Search for the cell housing the specified text and yield its [x, y] center coordinate. 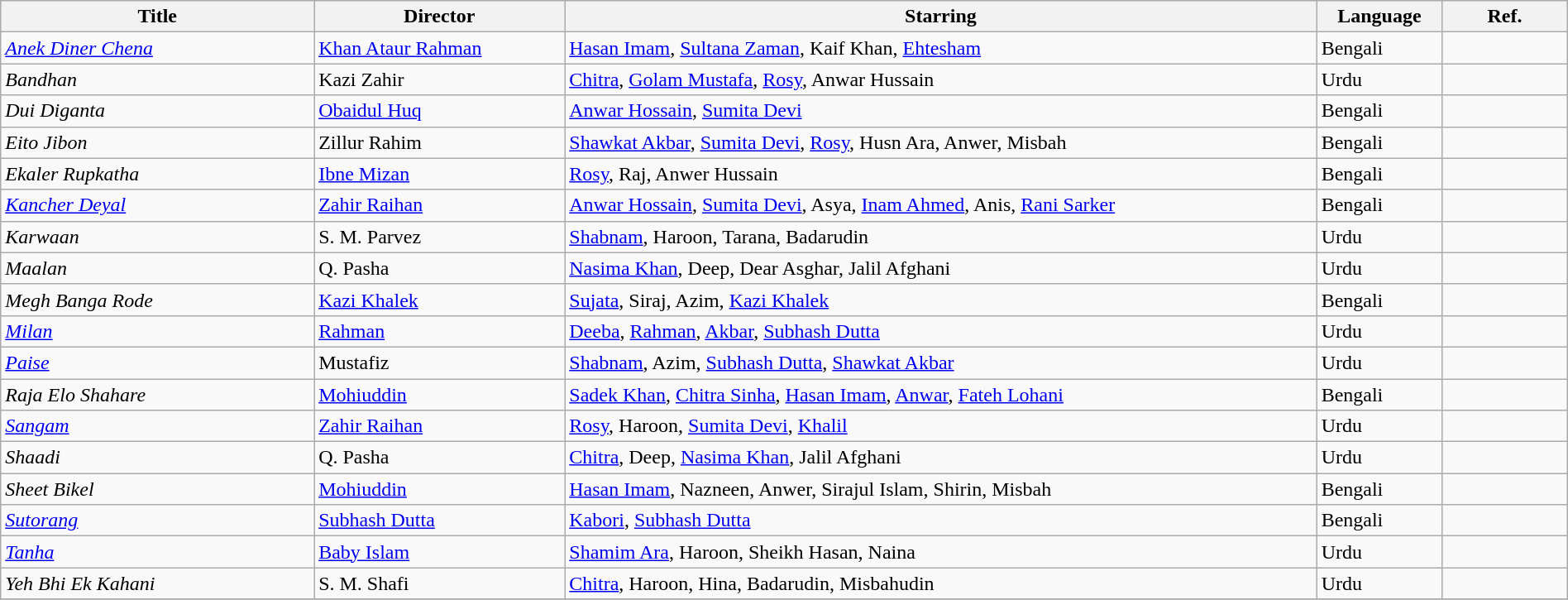
Kazi Khalek [440, 300]
Rahman [440, 331]
Starring [941, 17]
S. M. Shafi [440, 583]
Director [440, 17]
Chitra, Golam Mustafa, Rosy, Anwar Hussain [941, 79]
Tanha [157, 552]
Raja Elo Shahare [157, 395]
Milan [157, 331]
Sujata, Siraj, Azim, Kazi Khalek [941, 300]
Ekaler Rupkatha [157, 174]
Chitra, Deep, Nasima Khan, Jalil Afghani [941, 458]
Nasima Khan, Deep, Dear Asghar, Jalil Afghani [941, 268]
Maalan [157, 268]
Sutorang [157, 521]
Rosy, Raj, Anwer Hussain [941, 174]
S. M. Parvez [440, 237]
Anwar Hossain, Sumita Devi [941, 111]
Subhash Dutta [440, 521]
Kabori, Subhash Dutta [941, 521]
Baby Islam [440, 552]
Anek Diner Chena [157, 48]
Mustafiz [440, 362]
Ref. [1505, 17]
Kazi Zahir [440, 79]
Hasan Imam, Sultana Zaman, Kaif Khan, Ehtesham [941, 48]
Deeba, Rahman, Akbar, Subhash Dutta [941, 331]
Rosy, Haroon, Sumita Devi, Khalil [941, 426]
Dui Diganta [157, 111]
Shawkat Akbar, Sumita Devi, Rosy, Husn Ara, Anwer, Misbah [941, 142]
Sheet Bikel [157, 489]
Hasan Imam, Nazneen, Anwer, Sirajul Islam, Shirin, Misbah [941, 489]
Paise [157, 362]
Anwar Hossain, Sumita Devi, Asya, Inam Ahmed, Anis, Rani Sarker [941, 205]
Chitra, Haroon, Hina, Badarudin, Misbahudin [941, 583]
Eito Jibon [157, 142]
Khan Ataur Rahman [440, 48]
Title [157, 17]
Shabnam, Azim, Subhash Dutta, Shawkat Akbar [941, 362]
Zillur Rahim [440, 142]
Kancher Deyal [157, 205]
Language [1379, 17]
Sadek Khan, Chitra Sinha, Hasan Imam, Anwar, Fateh Lohani [941, 395]
Shamim Ara, Haroon, Sheikh Hasan, Naina [941, 552]
Ibne Mizan [440, 174]
Obaidul Huq [440, 111]
Yeh Bhi Ek Kahani [157, 583]
Sangam [157, 426]
Shaadi [157, 458]
Megh Banga Rode [157, 300]
Karwaan [157, 237]
Shabnam, Haroon, Tarana, Badarudin [941, 237]
Bandhan [157, 79]
